Return (X, Y) of the center of cell containing provided text 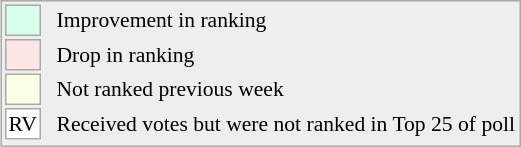
Improvement in ranking (286, 20)
RV (23, 124)
Drop in ranking (286, 55)
Received votes but were not ranked in Top 25 of poll (286, 124)
Not ranked previous week (286, 90)
